Search for the cell housing the specified text and yield its (X, Y) center coordinate. 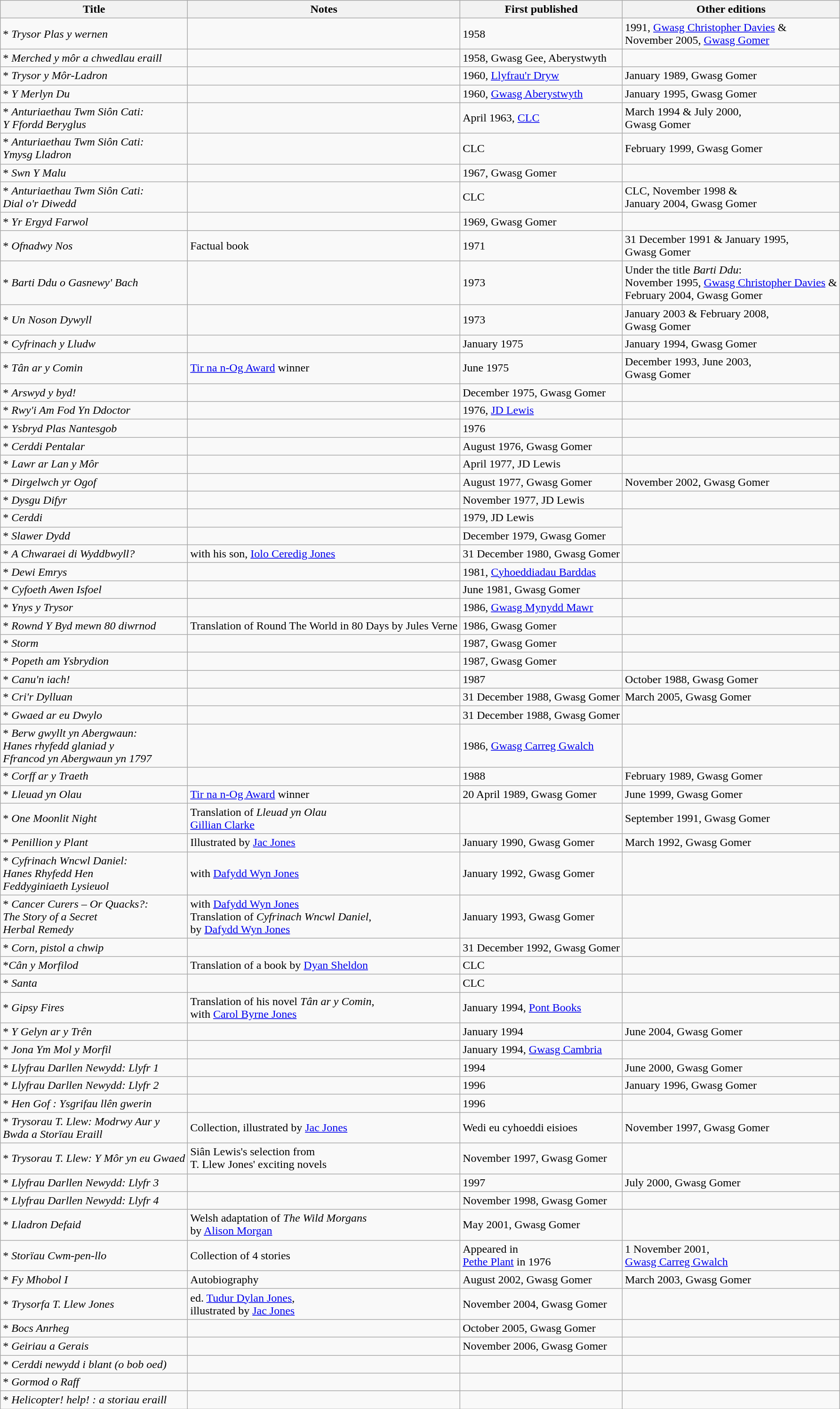
November 2002, Gwasg Gomer (731, 482)
* Lleuad yn Olau (94, 794)
with Dafydd Wyn Jones (324, 873)
January 1996, Gwasg Gomer (731, 1086)
March 2003, Gwasg Gomer (731, 1280)
1986, Gwasg Mynydd Mawr (541, 607)
August 2002, Gwasg Gomer (541, 1280)
January 1990, Gwasg Gomer (541, 843)
1994 (541, 1068)
March 2005, Gwasg Gomer (731, 697)
* Un Noson Dywyll (94, 319)
1976 (541, 428)
November 1998, Gwasg Gomer (541, 1200)
* Ysbryd Plas Nantesgob (94, 428)
November 1977, JD Lewis (541, 500)
* Llyfrau Darllen Newydd: Llyfr 2 (94, 1086)
* Bocs Anrheg (94, 1328)
Autobiography (324, 1280)
ed. Tudur Dylan Jones, illustrated by Jac Jones (324, 1304)
April 1977, JD Lewis (541, 464)
* Swn Y Malu (94, 173)
1997 (541, 1183)
January 1995, Gwasg Gomer (731, 94)
1967, Gwasg Gomer (541, 173)
Collection, illustrated by Jac Jones (324, 1128)
* Cerddi Pentalar (94, 446)
December 1993, June 2003, Gwasg Gomer (731, 368)
* Rownd Y Byd mewn 80 diwrnod (94, 626)
* Anturiaethau Twm Siôn Cati:Ymysg Lladron (94, 149)
March 1992, Gwasg Gomer (731, 843)
July 2000, Gwasg Gomer (731, 1183)
January 1975 (541, 344)
June 2000, Gwasg Gomer (731, 1068)
Translation of his novel Tân ar y Comin,with Carol Byrne Jones (324, 1007)
1969, Gwasg Gomer (541, 221)
Other editions (731, 9)
31 December 1991 & January 1995,Gwasg Gomer (731, 246)
Appeared inPethe Plant in 1976 (541, 1255)
1988 (541, 776)
January 1989, Gwasg Gomer (731, 76)
* Y Gelyn ar y Trên (94, 1032)
* Y Merlyn Du (94, 94)
1971 (541, 246)
* Lawr ar Lan y Môr (94, 464)
* Berw gwyllt yn Abergwaun:Hanes rhyfedd glaniad yFfrancod yn Abergwaun yn 1797 (94, 746)
* Anturiaethau Twm Siôn Cati:Y Ffordd Beryglus (94, 118)
* Cri'r Dylluan (94, 697)
Translation of Lleuad yn OlauGillian Clarke (324, 818)
April 1963, CLC (541, 118)
31 December 1980, Gwasg Gomer (541, 554)
* Tân ar y Comin (94, 368)
1981, Cyhoeddiadau Barddas (541, 572)
* Lladron Defaid (94, 1225)
* Trysorfa T. Llew Jones (94, 1304)
* Santa (94, 983)
* Cyfrinach Wncwl Daniel:Hanes Rhyfedd HenFeddyginiaeth Lysieuol (94, 873)
* Cyfoeth Awen Isfoel (94, 589)
June 1975 (541, 368)
* Ynys y Trysor (94, 607)
August 1977, Gwasg Gomer (541, 482)
December 1979, Gwasg Gomer (541, 536)
* Popeth am Ysbrydion (94, 661)
* Rwy'i Am Fod Yn Ddoctor (94, 411)
October 2005, Gwasg Gomer (541, 1328)
January 1992, Gwasg Gomer (541, 873)
1979, JD Lewis (541, 518)
1960, Llyfrau'r Dryw (541, 76)
* Arswyd y byd! (94, 393)
20 April 1989, Gwasg Gomer (541, 794)
January 1994 (541, 1032)
Under the title Barti Ddu:November 1995, Gwasg Christopher Davies & February 2004, Gwasg Gomer (731, 282)
* Cerddi (94, 518)
CLC, November 1998 &January 2004, Gwasg Gomer (731, 197)
* Gormod o Raff (94, 1382)
with his son, Iolo Ceredig Jones (324, 554)
January 1994, Gwasg Gomer (731, 344)
1960, Gwasg Aberystwyth (541, 94)
1958, Gwasg Gee, Aberystwyth (541, 58)
Translation of Round The World in 80 Days by Jules Verne (324, 626)
* Fy Mhobol I (94, 1280)
31 December 1992, Gwasg Gomer (541, 947)
* Helicopter! help! : a storiau eraill (94, 1400)
Factual book (324, 246)
February 1989, Gwasg Gomer (731, 776)
1987 (541, 679)
January 2003 & February 2008,Gwasg Gomer (731, 319)
1986, Gwasg Gomer (541, 626)
Translation of a book by Dyan Sheldon (324, 965)
* Jona Ym Mol y Morfil (94, 1050)
January 1993, Gwasg Gomer (541, 917)
January 1994, Pont Books (541, 1007)
Title (94, 9)
* Storïau Cwm-pen-llo (94, 1255)
* Cyfrinach y Lludw (94, 344)
* Penillion y Plant (94, 843)
December 1975, Gwasg Gomer (541, 393)
* Trysorau T. Llew: Modrwy Aur yBwda a Storïau Eraill (94, 1128)
* Yr Ergyd Farwol (94, 221)
Wedi eu cyhoeddi eisioes (541, 1128)
* Corff ar y Traeth (94, 776)
* Storm (94, 644)
March 1994 & July 2000,Gwasg Gomer (731, 118)
November 2006, Gwasg Gomer (541, 1346)
* Cerddi newydd i blant (o bob oed) (94, 1364)
Welsh adaptation of The Wild Morgansby Alison Morgan (324, 1225)
* Gwaed ar eu Dwylo (94, 715)
Collection of 4 stories (324, 1255)
* Llyfrau Darllen Newydd: Llyfr 3 (94, 1183)
*Cân y Morfilod (94, 965)
Illustrated by Jac Jones (324, 843)
* Llyfrau Darllen Newydd: Llyfr 4 (94, 1200)
June 1981, Gwasg Gomer (541, 589)
* One Moonlit Night (94, 818)
* Gipsy Fires (94, 1007)
with Dafydd Wyn JonesTranslation of Cyfrinach Wncwl Daniel,by Dafydd Wyn Jones (324, 917)
1976, JD Lewis (541, 411)
January 1994, Gwasg Cambria (541, 1050)
* Dysgu Difyr (94, 500)
* Cancer Curers – Or Quacks?:The Story of a SecretHerbal Remedy (94, 917)
* Corn, pistol a chwip (94, 947)
* Llyfrau Darllen Newydd: Llyfr 1 (94, 1068)
September 1991, Gwasg Gomer (731, 818)
* Ofnadwy Nos (94, 246)
* Dirgelwch yr Ogof (94, 482)
October 1988, Gwasg Gomer (731, 679)
* Dewi Emrys (94, 572)
May 2001, Gwasg Gomer (541, 1225)
1958 (541, 34)
* A Chwaraei di Wyddbwyll? (94, 554)
* Canu'n iach! (94, 679)
1 November 2001,Gwasg Carreg Gwalch (731, 1255)
February 1999, Gwasg Gomer (731, 149)
August 1976, Gwasg Gomer (541, 446)
Notes (324, 9)
* Slawer Dydd (94, 536)
1986, Gwasg Carreg Gwalch (541, 746)
* Merched y môr a chwedlau eraill (94, 58)
June 1999, Gwasg Gomer (731, 794)
Siân Lewis's selection fromT. Llew Jones' exciting novels (324, 1158)
* Hen Gof : Ysgrifau llên gwerin (94, 1103)
June 2004, Gwasg Gomer (731, 1032)
* Trysor y Môr-Ladron (94, 76)
* Anturiaethau Twm Siôn Cati:Dial o'r Diwedd (94, 197)
* Geiriau a Gerais (94, 1346)
1991, Gwasg Christopher Davies &November 2005, Gwasg Gomer (731, 34)
* Trysorau T. Llew: Y Môr yn eu Gwaed (94, 1158)
First published (541, 9)
* Barti Ddu o Gasnewy' Bach (94, 282)
* Trysor Plas y wernen (94, 34)
November 2004, Gwasg Gomer (541, 1304)
